From the cell containing the given text, extract its center point as (X, Y) coordinate. 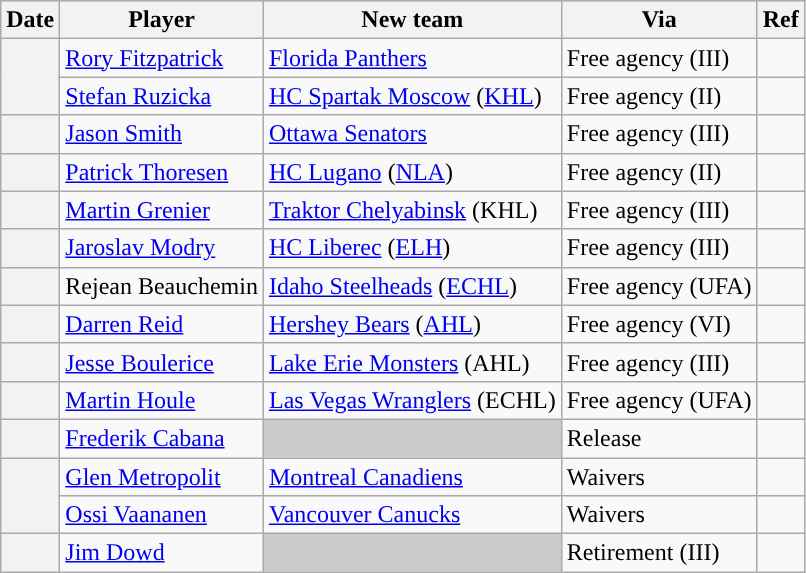
Ottawa Senators (412, 134)
Darren Reid (162, 324)
Las Vegas Wranglers (ECHL) (412, 400)
Vancouver Canucks (412, 515)
Martin Grenier (162, 210)
Hershey Bears (AHL) (412, 324)
Ossi Vaananen (162, 515)
Jesse Boulerice (162, 362)
Jason Smith (162, 134)
Ref (780, 20)
Release (659, 438)
Lake Erie Monsters (AHL) (412, 362)
Free agency (VI) (659, 324)
Idaho Steelheads (ECHL) (412, 286)
Stefan Ruzicka (162, 96)
Martin Houle (162, 400)
New team (412, 20)
Montreal Canadiens (412, 477)
Glen Metropolit (162, 477)
Rejean Beauchemin (162, 286)
Jaroslav Modry (162, 248)
Florida Panthers (412, 58)
Traktor Chelyabinsk (KHL) (412, 210)
Player (162, 20)
HC Lugano (NLA) (412, 172)
Retirement (III) (659, 553)
HC Liberec (ELH) (412, 248)
Date (30, 20)
HC Spartak Moscow (KHL) (412, 96)
Frederik Cabana (162, 438)
Via (659, 20)
Jim Dowd (162, 553)
Patrick Thoresen (162, 172)
Rory Fitzpatrick (162, 58)
